For the text-containing cell, return its midpoint in (x, y) coordinate format. 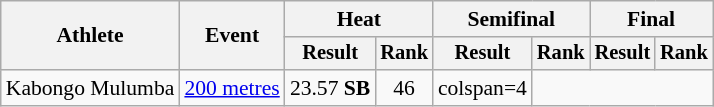
Heat (359, 19)
23.57 SB (330, 88)
Final (652, 19)
200 metres (232, 88)
Athlete (90, 36)
Kabongo Mulumba (90, 88)
Semifinal (512, 19)
colspan=4 (482, 88)
Event (232, 36)
46 (404, 88)
